For the text-containing cell, return its midpoint in [x, y] coordinate format. 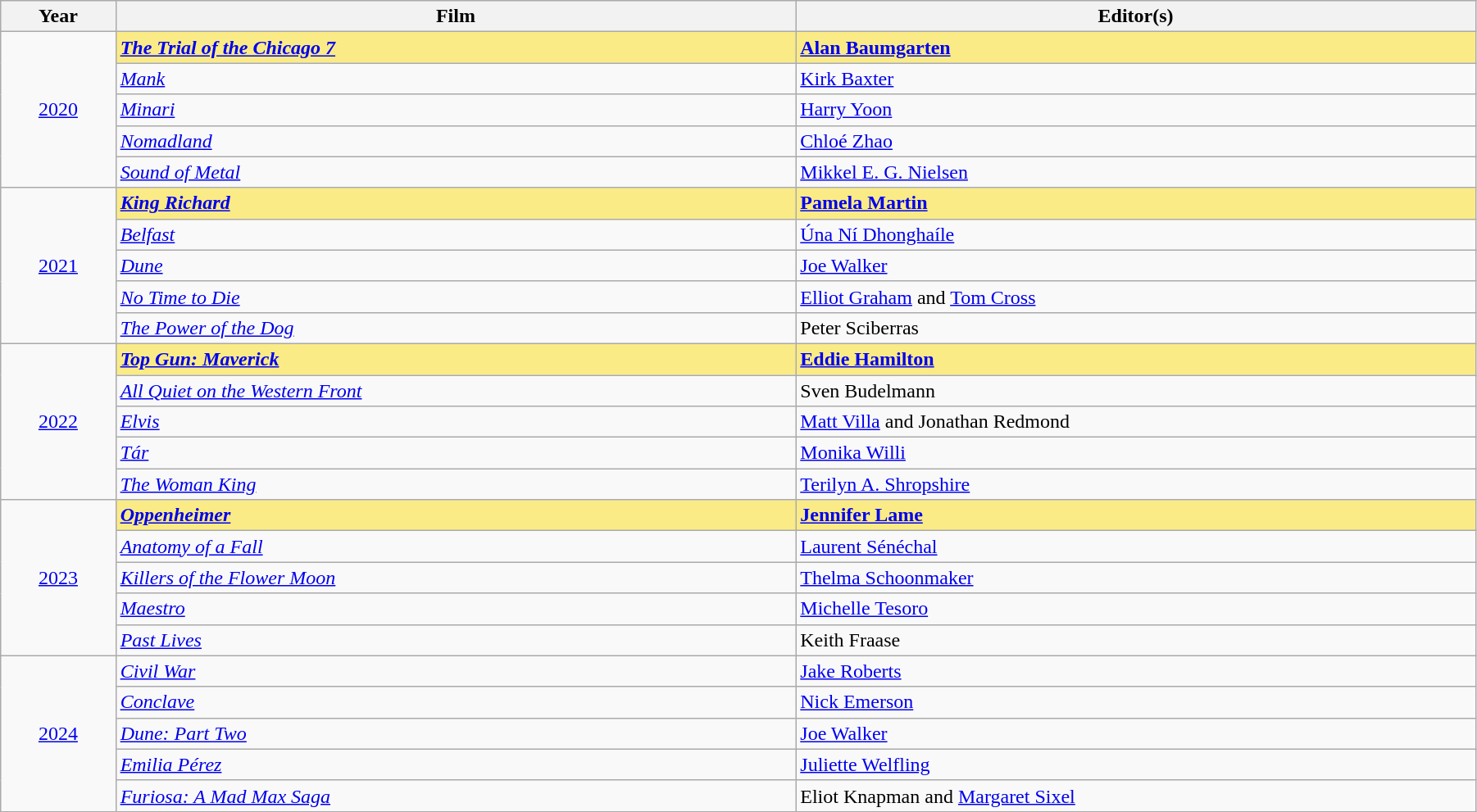
Anatomy of a Fall [456, 547]
Juliette Welfling [1136, 764]
Year [58, 16]
Nick Emerson [1136, 702]
Dune: Part Two [456, 733]
Emilia Pérez [456, 764]
Tár [456, 453]
King Richard [456, 203]
Nomadland [456, 141]
Conclave [456, 702]
The Trial of the Chicago 7 [456, 48]
Úna Ní Dhonghaíle [1136, 234]
Chloé Zhao [1136, 141]
All Quiet on the Western Front [456, 391]
The Woman King [456, 484]
Matt Villa and Jonathan Redmond [1136, 422]
Furiosa: A Mad Max Saga [456, 796]
Harry Yoon [1136, 110]
Monika Willi [1136, 453]
2024 [58, 733]
Jennifer Lame [1136, 515]
Mank [456, 79]
Eliot Knapman and Margaret Sixel [1136, 796]
2020 [58, 110]
2021 [58, 265]
2023 [58, 578]
Film [456, 16]
Maestro [456, 609]
Alan Baumgarten [1136, 48]
Elvis [456, 422]
2022 [58, 421]
Terilyn A. Shropshire [1136, 484]
Editor(s) [1136, 16]
Eddie Hamilton [1136, 359]
Top Gun: Maverick [456, 359]
Peter Sciberras [1136, 328]
No Time to Die [456, 297]
Belfast [456, 234]
Mikkel E. G. Nielsen [1136, 172]
Kirk Baxter [1136, 79]
Jake Roberts [1136, 671]
Minari [456, 110]
The Power of the Dog [456, 328]
Sven Budelmann [1136, 391]
Dune [456, 265]
Sound of Metal [456, 172]
Michelle Tesoro [1136, 609]
Pamela Martin [1136, 203]
Laurent Sénéchal [1136, 547]
Oppenheimer [456, 515]
Thelma Schoonmaker [1136, 578]
Elliot Graham and Tom Cross [1136, 297]
Civil War [456, 671]
Killers of the Flower Moon [456, 578]
Past Lives [456, 640]
Keith Fraase [1136, 640]
